Identify which cell holds the provided text, then report its (X, Y) central coordinate. 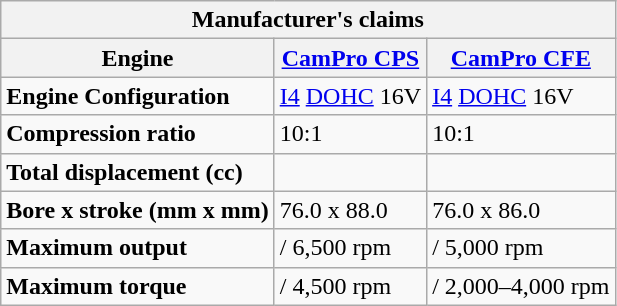
/ 4,500 rpm (350, 286)
76.0 x 88.0 (350, 210)
Manufacturer's claims (308, 20)
Bore x stroke (mm x mm) (138, 210)
/ 6,500 rpm (350, 248)
CamPro CFE (521, 58)
Engine (138, 58)
/ 5,000 rpm (521, 248)
Engine Configuration (138, 96)
Compression ratio (138, 134)
76.0 x 86.0 (521, 210)
Total displacement (cc) (138, 172)
Maximum torque (138, 286)
CamPro CPS (350, 58)
/ 2,000–4,000 rpm (521, 286)
Maximum output (138, 248)
